Locate the cell with the specified text and output its [x, y] center coordinate. 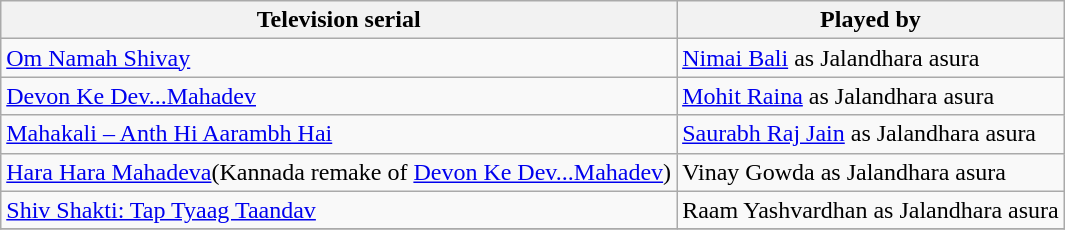
Shiv Shakti: Tap Tyaag Taandav [339, 210]
Devon Ke Dev...Mahadev [339, 96]
Mohit Raina as Jalandhara asura [871, 96]
Nimai Bali as Jalandhara asura [871, 58]
Raam Yashvardhan as Jalandhara asura [871, 210]
Mahakali – Anth Hi Aarambh Hai [339, 134]
Om Namah Shivay [339, 58]
Played by [871, 20]
Saurabh Raj Jain as Jalandhara asura [871, 134]
Hara Hara Mahadeva(Kannada remake of Devon Ke Dev...Mahadev) [339, 172]
Vinay Gowda as Jalandhara asura [871, 172]
Television serial [339, 20]
